Locate the cell with the specified text and output its [x, y] center coordinate. 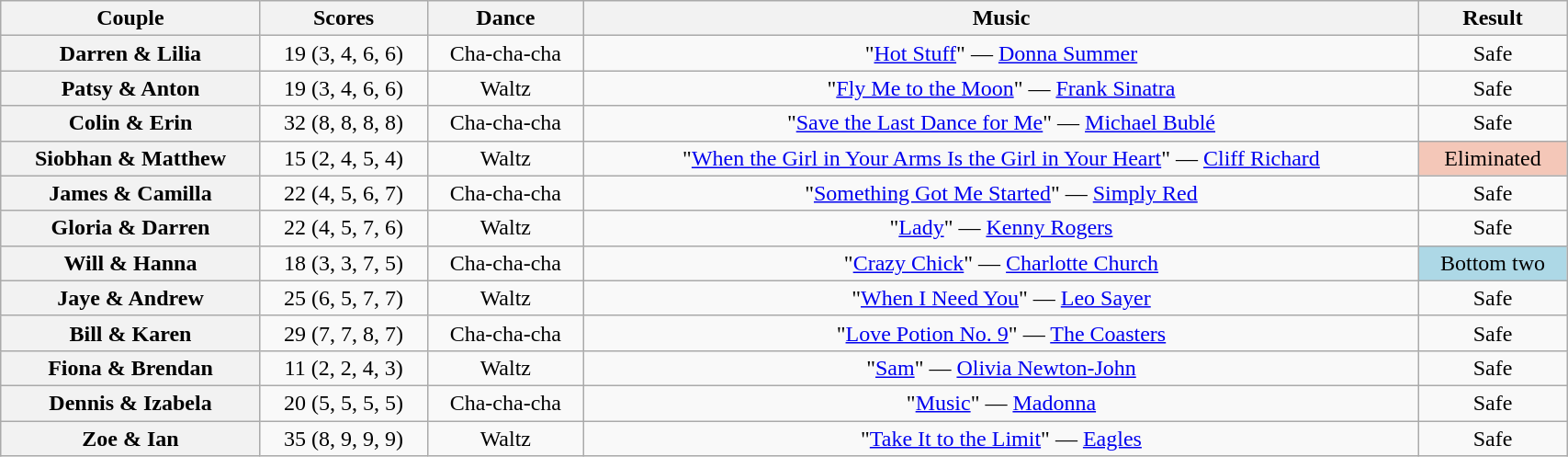
Siobhan & Matthew [130, 158]
Gloria & Darren [130, 228]
"Sam" — Olivia Newton-John [1001, 368]
Eliminated [1492, 158]
"When I Need You" — Leo Sayer [1001, 298]
"Crazy Chick" — Charlotte Church [1001, 263]
"Lady" — Kenny Rogers [1001, 228]
25 (6, 5, 7, 7) [344, 298]
"Hot Stuff" — Donna Summer [1001, 53]
"Take It to the Limit" — Eagles [1001, 439]
Scores [344, 18]
Result [1492, 18]
Jaye & Andrew [130, 298]
"Music" — Madonna [1001, 403]
Zoe & Ian [130, 439]
32 (8, 8, 8, 8) [344, 123]
"Save the Last Dance for Me" — Michael Bublé [1001, 123]
"Fly Me to the Moon" — Frank Sinatra [1001, 88]
Colin & Erin [130, 123]
Bill & Karen [130, 333]
15 (2, 4, 5, 4) [344, 158]
Darren & Lilia [130, 53]
James & Camilla [130, 193]
"Something Got Me Started" — Simply Red [1001, 193]
Patsy & Anton [130, 88]
"When the Girl in Your Arms Is the Girl in Your Heart" — Cliff Richard [1001, 158]
Dance [505, 18]
Fiona & Brendan [130, 368]
35 (8, 9, 9, 9) [344, 439]
Music [1001, 18]
Will & Hanna [130, 263]
29 (7, 7, 8, 7) [344, 333]
Couple [130, 18]
22 (4, 5, 6, 7) [344, 193]
11 (2, 2, 4, 3) [344, 368]
22 (4, 5, 7, 6) [344, 228]
20 (5, 5, 5, 5) [344, 403]
18 (3, 3, 7, 5) [344, 263]
"Love Potion No. 9" — The Coasters [1001, 333]
Dennis & Izabela [130, 403]
Bottom two [1492, 263]
